Locate the cell with the specified text and output its (x, y) center coordinate. 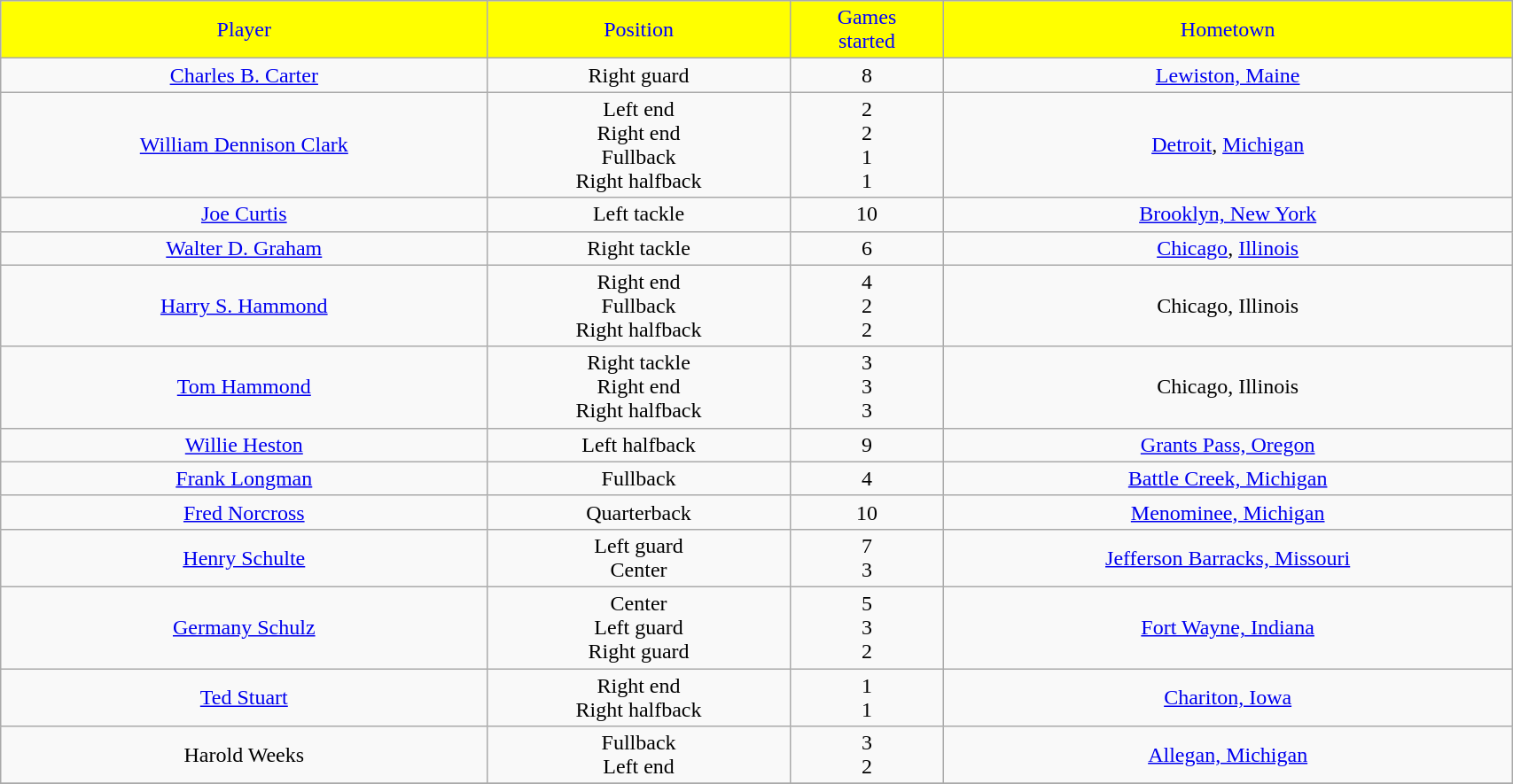
Right endRight halfback (638, 696)
Quarterback (638, 512)
Detroit, Michigan (1228, 145)
Left guardCenter (638, 558)
Left endRight endFullbackRight halfback (638, 145)
Harry S. Hammond (245, 306)
Walter D. Graham (245, 248)
Right tackle (638, 248)
Right endFullbackRight halfback (638, 306)
6 (867, 248)
Player (245, 30)
Allegan, Michigan (1228, 755)
9 (867, 445)
Willie Heston (245, 445)
FullbackLeft end (638, 755)
Brooklyn, New York (1228, 214)
Tom Hammond (245, 387)
8 (867, 75)
Fullback (638, 478)
Menominee, Michigan (1228, 512)
Lewiston, Maine (1228, 75)
Frank Longman (245, 478)
Grants Pass, Oregon (1228, 445)
Charles B. Carter (245, 75)
Fort Wayne, Indiana (1228, 627)
422 (867, 306)
CenterLeft guardRight guard (638, 627)
Hometown (1228, 30)
Joe Curtis (245, 214)
Harold Weeks (245, 755)
Ted Stuart (245, 696)
William Dennison Clark (245, 145)
Right guard (638, 75)
Fred Norcross (245, 512)
Jefferson Barracks, Missouri (1228, 558)
Henry Schulte (245, 558)
73 (867, 558)
Germany Schulz (245, 627)
Gamesstarted (867, 30)
Left halfback (638, 445)
Left tackle (638, 214)
532 (867, 627)
Right tackleRight endRight halfback (638, 387)
Battle Creek, Michigan (1228, 478)
32 (867, 755)
4 (867, 478)
Position (638, 30)
2211 (867, 145)
Chariton, Iowa (1228, 696)
333 (867, 387)
11 (867, 696)
